Provide the (X, Y) coordinate of the cell's center where the given text is located.  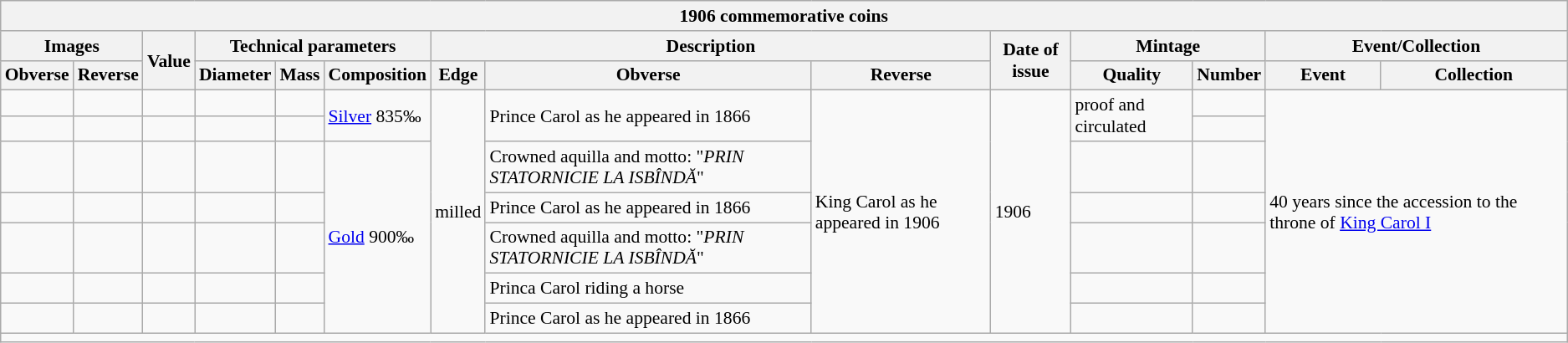
Number (1229, 75)
Silver 835‰ (377, 115)
Value (169, 60)
Edge (458, 75)
40 years since the accession to the throne of King Carol I (1417, 212)
Mintage (1167, 46)
Mass (299, 75)
Collection (1474, 75)
Composition (377, 75)
1906 commemorative coins (784, 16)
Description (711, 46)
Event (1323, 75)
Princa Carol riding a horse (647, 289)
Event/Collection (1417, 46)
Date of issue (1031, 60)
King Carol as he appeared in 1906 (901, 212)
Gold 900‰ (377, 238)
Technical parameters (313, 46)
Diameter (235, 75)
Images (72, 46)
1906 (1031, 212)
proof and circulated (1131, 115)
Quality (1131, 75)
milled (458, 212)
